Locate the cell with the specified text and output its (X, Y) center coordinate. 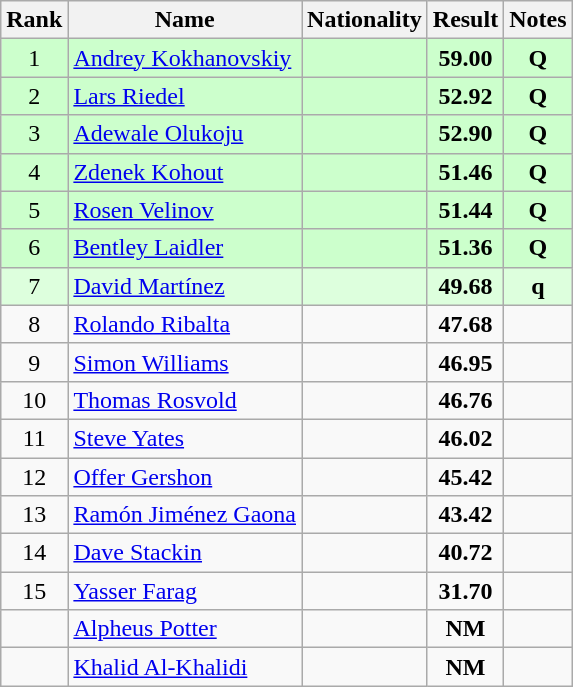
Nationality (365, 20)
Notes (538, 20)
8 (34, 324)
13 (34, 515)
Dave Stackin (185, 553)
51.36 (465, 248)
q (538, 286)
Alpheus Potter (185, 629)
9 (34, 362)
12 (34, 477)
14 (34, 553)
Zdenek Kohout (185, 172)
Bentley Laidler (185, 248)
Simon Williams (185, 362)
Rank (34, 20)
Steve Yates (185, 438)
Thomas Rosvold (185, 400)
2 (34, 96)
46.02 (465, 438)
6 (34, 248)
Yasser Farag (185, 591)
43.42 (465, 515)
15 (34, 591)
David Martínez (185, 286)
59.00 (465, 58)
46.76 (465, 400)
Rosen Velinov (185, 210)
Lars Riedel (185, 96)
Andrey Kokhanovskiy (185, 58)
51.46 (465, 172)
31.70 (465, 591)
47.68 (465, 324)
51.44 (465, 210)
Name (185, 20)
Ramón Jiménez Gaona (185, 515)
10 (34, 400)
5 (34, 210)
Rolando Ribalta (185, 324)
4 (34, 172)
52.90 (465, 134)
Offer Gershon (185, 477)
49.68 (465, 286)
46.95 (465, 362)
11 (34, 438)
Adewale Olukoju (185, 134)
3 (34, 134)
7 (34, 286)
40.72 (465, 553)
1 (34, 58)
52.92 (465, 96)
45.42 (465, 477)
Result (465, 20)
Khalid Al-Khalidi (185, 667)
